Output the [X, Y] coordinate of the center of the cell containing the given text.  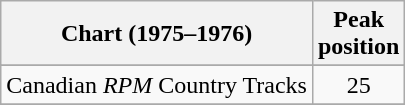
Chart (1975–1976) [157, 34]
Canadian RPM Country Tracks [157, 85]
Peakposition [358, 34]
25 [358, 85]
